Scan for the cell matching the given text and deliver its (x, y) coordinate at center. 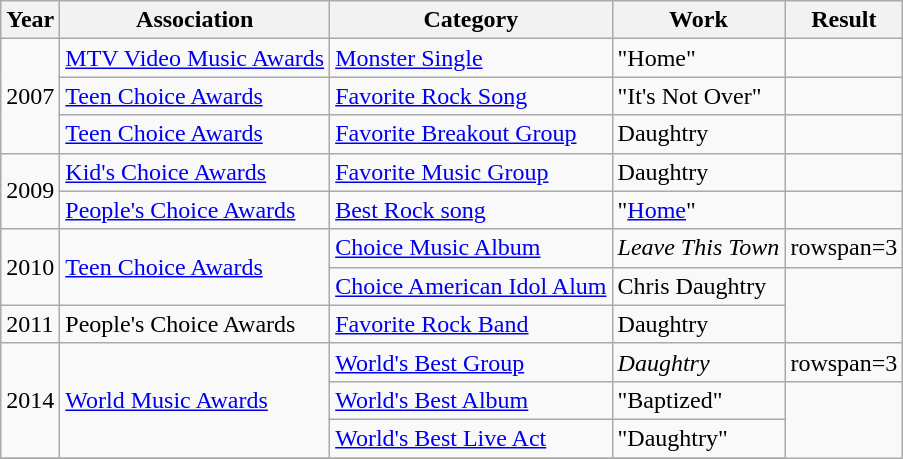
Work (698, 20)
"Baptized" (698, 400)
Choice American Idol Alum (471, 286)
Favorite Music Group (471, 172)
World's Best Live Act (471, 438)
Category (471, 20)
Favorite Rock Band (471, 324)
World's Best Album (471, 400)
Monster Single (471, 58)
Kid's Choice Awards (195, 172)
Association (195, 20)
Year (30, 20)
2009 (30, 191)
"Daughtry" (698, 438)
2007 (30, 96)
"It's Not Over" (698, 96)
Best Rock song (471, 210)
Leave This Town (698, 248)
2011 (30, 324)
World Music Awards (195, 400)
Chris Daughtry (698, 286)
Favorite Rock Song (471, 96)
MTV Video Music Awards (195, 58)
World's Best Group (471, 362)
Choice Music Album (471, 248)
Result (844, 20)
Favorite Breakout Group (471, 134)
2014 (30, 400)
2010 (30, 267)
